Locate the cell with the specified text and output its [X, Y] center coordinate. 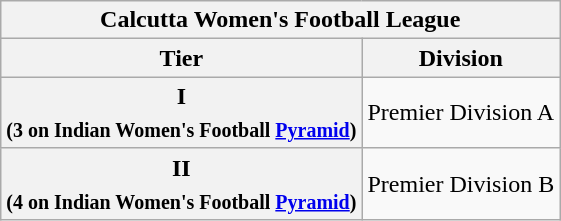
I(3 on Indian Women's Football Pyramid) [182, 112]
Premier Division B [461, 184]
Division [461, 58]
Calcutta Women's Football League [280, 20]
II(4 on Indian Women's Football Pyramid) [182, 184]
Tier [182, 58]
Premier Division A [461, 112]
